Pinpoint the cell where the given text exists, returning its [X, Y] midpoint coordinate. 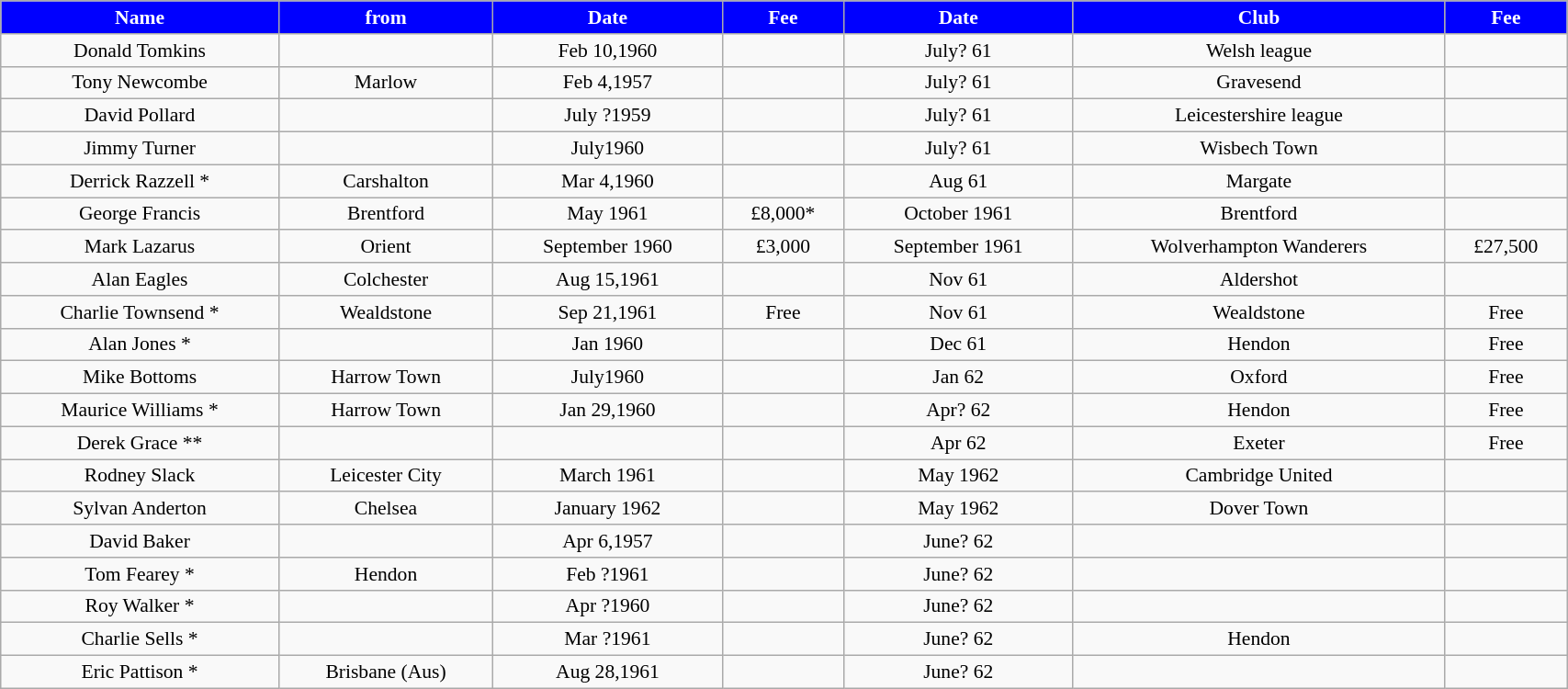
September 1961 [959, 247]
Welsh league [1258, 51]
Carshalton [386, 181]
Tony Newcombe [140, 83]
Feb 10,1960 [608, 51]
from [386, 17]
Marlow [386, 83]
David Baker [140, 541]
Roy Walker * [140, 606]
September 1960 [608, 247]
Mar ?1961 [608, 639]
Tom Fearey * [140, 574]
Charlie Sells * [140, 639]
March 1961 [608, 476]
Mark Lazarus [140, 247]
Apr 62 [959, 443]
Aug 15,1961 [608, 279]
Leicester City [386, 476]
Apr 6,1957 [608, 541]
Feb 4,1957 [608, 83]
£27,500 [1506, 247]
Cambridge United [1258, 476]
Jan 29,1960 [608, 411]
Colchester [386, 279]
Club [1258, 17]
Derrick Razzell * [140, 181]
Name [140, 17]
Orient [386, 247]
Dec 61 [959, 344]
£8,000* [783, 214]
Charlie Townsend * [140, 312]
Wolverhampton Wanderers [1258, 247]
Exeter [1258, 443]
Chelsea [386, 509]
George Francis [140, 214]
Mike Bottoms [140, 378]
Derek Grace ** [140, 443]
Apr ?1960 [608, 606]
Jan 62 [959, 378]
Leicestershire league [1258, 116]
Alan Eagles [140, 279]
Aug 28,1961 [608, 672]
Apr? 62 [959, 411]
Feb ?1961 [608, 574]
Sep 21,1961 [608, 312]
Eric Pattison * [140, 672]
October 1961 [959, 214]
May 1961 [608, 214]
Jan 1960 [608, 344]
Alan Jones * [140, 344]
Aldershot [1258, 279]
Donald Tomkins [140, 51]
Margate [1258, 181]
Dover Town [1258, 509]
Mar 4,1960 [608, 181]
Jimmy Turner [140, 149]
£3,000 [783, 247]
Wisbech Town [1258, 149]
Maurice Williams * [140, 411]
David Pollard [140, 116]
Gravesend [1258, 83]
Oxford [1258, 378]
January 1962 [608, 509]
Aug 61 [959, 181]
Rodney Slack [140, 476]
Sylvan Anderton [140, 509]
July ?1959 [608, 116]
Brisbane (Aus) [386, 672]
